Locate the cell with the specified text and output its (x, y) center coordinate. 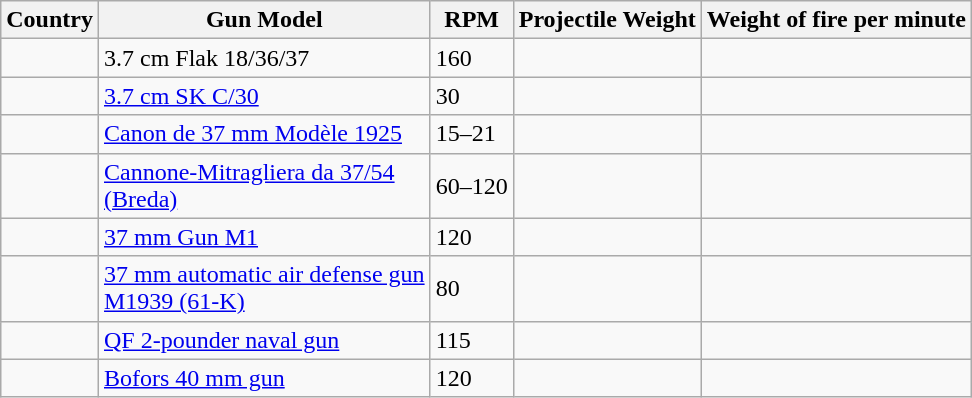
Cannone-Mitragliera da 37/54(Breda) (264, 186)
15–21 (472, 134)
RPM (472, 20)
Canon de 37 mm Modèle 1925 (264, 134)
Country (50, 20)
3.7 cm Flak 18/36/37 (264, 58)
160 (472, 58)
37 mm automatic air defense gunM1939 (61-K) (264, 288)
Gun Model (264, 20)
80 (472, 288)
Bofors 40 mm gun (264, 378)
Weight of fire per minute (836, 20)
60–120 (472, 186)
115 (472, 340)
37 mm Gun M1 (264, 237)
QF 2-pounder naval gun (264, 340)
Projectile Weight (607, 20)
3.7 cm SK C/30 (264, 96)
30 (472, 96)
